Output the (x, y) coordinate of the center of the cell containing the given text.  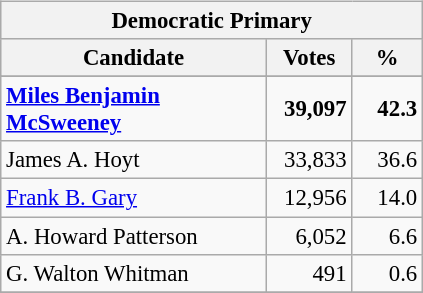
Democratic Primary (212, 21)
42.3 (388, 110)
33,833 (309, 160)
491 (309, 273)
39,097 (309, 110)
% (388, 58)
A. Howard Patterson (134, 235)
6.6 (388, 235)
12,956 (309, 198)
0.6 (388, 273)
36.6 (388, 160)
Miles Benjamin McSweeney (134, 110)
Candidate (134, 58)
James A. Hoyt (134, 160)
Votes (309, 58)
Frank B. Gary (134, 198)
14.0 (388, 198)
6,052 (309, 235)
G. Walton Whitman (134, 273)
